Return (X, Y) of the center of cell containing provided text 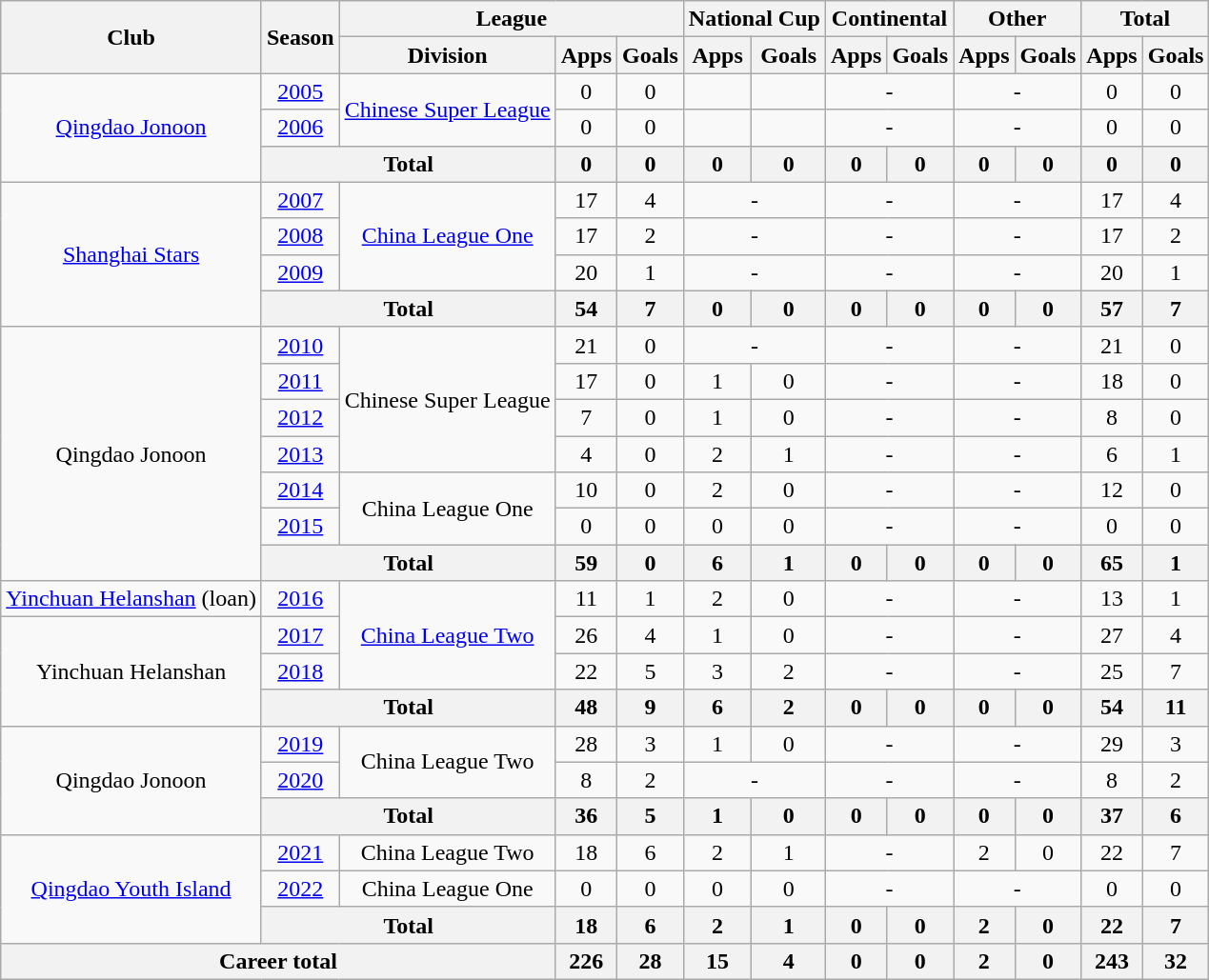
Other (1018, 19)
13 (1112, 599)
25 (1112, 671)
2010 (300, 345)
2011 (300, 381)
48 (586, 708)
2016 (300, 599)
2006 (300, 128)
2008 (300, 236)
2012 (300, 417)
Club (131, 37)
National Cup (755, 19)
15 (717, 961)
10 (586, 490)
243 (1112, 961)
36 (586, 816)
Qingdao Youth Island (131, 889)
2005 (300, 91)
59 (586, 563)
2022 (300, 889)
Continental (889, 19)
2018 (300, 671)
Season (300, 37)
32 (1176, 961)
2020 (300, 780)
Yinchuan Helanshan (131, 671)
65 (1112, 563)
2021 (300, 852)
29 (1112, 744)
Shanghai Stars (131, 254)
Division (448, 55)
12 (1112, 490)
2019 (300, 744)
26 (586, 635)
27 (1112, 635)
2017 (300, 635)
9 (651, 708)
2015 (300, 527)
37 (1112, 816)
2007 (300, 200)
2014 (300, 490)
57 (1112, 309)
226 (586, 961)
Career total (278, 961)
Yinchuan Helanshan (loan) (131, 599)
League (511, 19)
2013 (300, 454)
2009 (300, 272)
